Return (X, Y) of the center of cell containing provided text 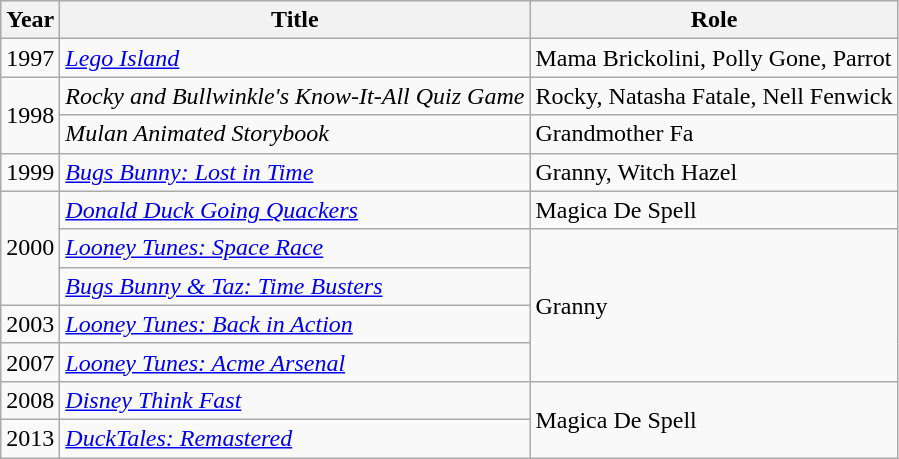
Looney Tunes: Space Race (295, 248)
Donald Duck Going Quackers (295, 210)
2008 (30, 400)
Looney Tunes: Acme Arsenal (295, 362)
Lego Island (295, 58)
Year (30, 20)
Looney Tunes: Back in Action (295, 324)
Mulan Animated Storybook (295, 134)
Granny (714, 305)
Rocky, Natasha Fatale, Nell Fenwick (714, 96)
Bugs Bunny & Taz: Time Busters (295, 286)
2003 (30, 324)
2007 (30, 362)
Role (714, 20)
Mama Brickolini, Polly Gone, Parrot (714, 58)
Disney Think Fast (295, 400)
DuckTales: Remastered (295, 438)
Bugs Bunny: Lost in Time (295, 172)
1999 (30, 172)
2000 (30, 248)
Title (295, 20)
Grandmother Fa (714, 134)
Granny, Witch Hazel (714, 172)
Rocky and Bullwinkle's Know-It-All Quiz Game (295, 96)
1997 (30, 58)
1998 (30, 115)
2013 (30, 438)
